For the text-containing cell, return its midpoint in [X, Y] coordinate format. 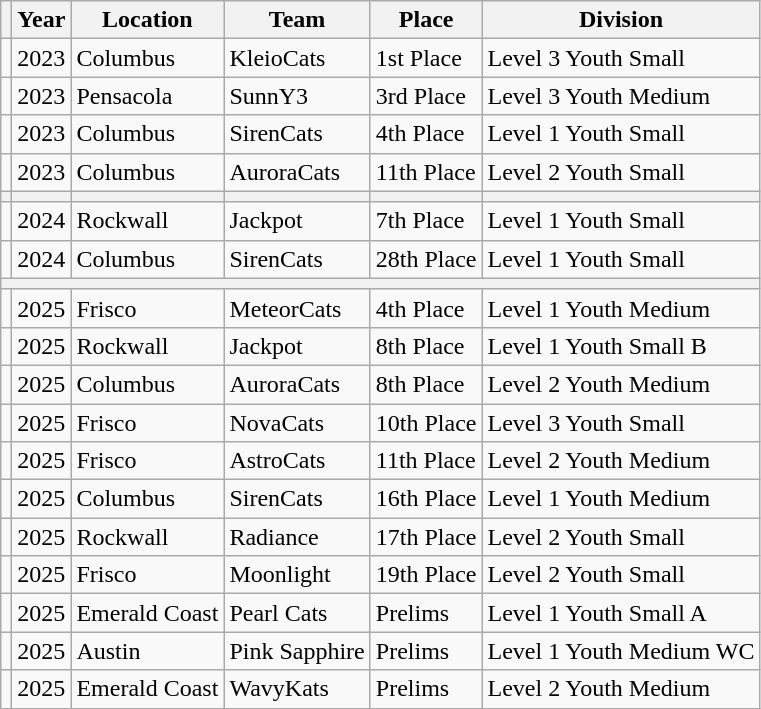
Pearl Cats [297, 613]
SunnY3 [297, 96]
AstroCats [297, 461]
Austin [148, 651]
Pink Sapphire [297, 651]
16th Place [426, 499]
Level 1 Youth Small B [621, 346]
Radiance [297, 537]
17th Place [426, 537]
3rd Place [426, 96]
Level 1 Youth Medium WC [621, 651]
Place [426, 20]
7th Place [426, 221]
19th Place [426, 575]
Location [148, 20]
1st Place [426, 58]
WavyKats [297, 689]
Level 3 Youth Medium [621, 96]
Pensacola [148, 96]
Moonlight [297, 575]
10th Place [426, 423]
KleioCats [297, 58]
NovaCats [297, 423]
Division [621, 20]
Year [42, 20]
Level 1 Youth Small A [621, 613]
MeteorCats [297, 308]
28th Place [426, 259]
Team [297, 20]
